Pinpoint the cell where the given text exists, returning its [x, y] midpoint coordinate. 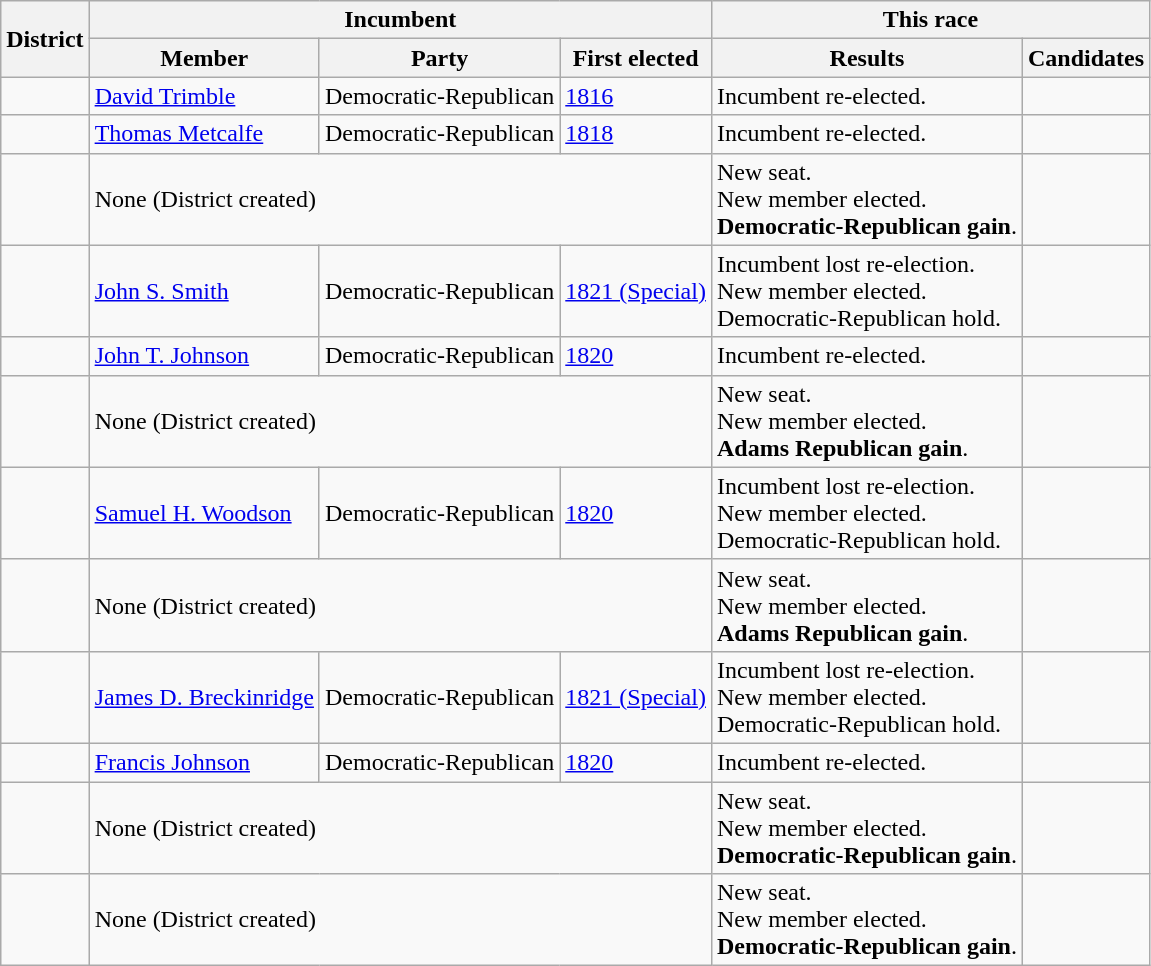
John S. Smith [204, 291]
1816 [636, 96]
Party [439, 58]
David Trimble [204, 96]
Francis Johnson [204, 762]
1818 [636, 134]
Candidates [1086, 58]
Member [204, 58]
District [45, 39]
John T. Johnson [204, 356]
Results [866, 58]
Incumbent [400, 20]
First elected [636, 58]
Samuel H. Woodson [204, 513]
This race [930, 20]
James D. Breckinridge [204, 697]
Thomas Metcalfe [204, 134]
